Find where the given text appears and provide that cell's center as (x, y) coordinate. 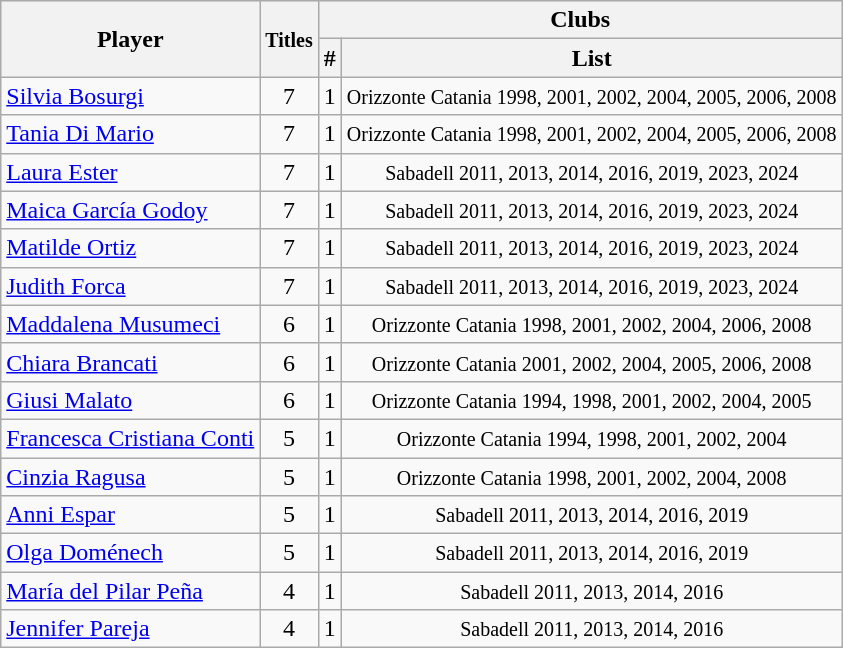
Chiara Brancati (130, 362)
Anni Espar (130, 515)
Clubs (580, 20)
Orizzonte Catania 2001, 2002, 2004, 2005, 2006, 2008 (592, 362)
Judith Forca (130, 286)
Olga Doménech (130, 553)
Tania Di Mario (130, 134)
Giusi Malato (130, 400)
# (330, 58)
Player (130, 39)
Orizzonte Catania 1998, 2001, 2002, 2004, 2008 (592, 477)
Orizzonte Catania 1994, 1998, 2001, 2002, 2004, 2005 (592, 400)
Titles (289, 39)
Jennifer Pareja (130, 629)
Silvia Bosurgi (130, 96)
List (592, 58)
Matilde Ortiz (130, 248)
Orizzonte Catania 1998, 2001, 2002, 2004, 2006, 2008 (592, 324)
María del Pilar Peña (130, 591)
Orizzonte Catania 1994, 1998, 2001, 2002, 2004 (592, 438)
Francesca Cristiana Conti (130, 438)
Laura Ester (130, 172)
Maddalena Musumeci (130, 324)
Maica García Godoy (130, 210)
Cinzia Ragusa (130, 477)
